Return (X, Y) of the center of cell containing provided text 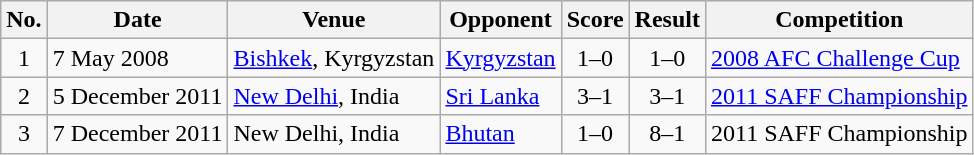
Competition (839, 20)
3 (24, 134)
Bhutan (500, 134)
Result (667, 20)
Date (138, 20)
8–1 (667, 134)
Sri Lanka (500, 96)
Opponent (500, 20)
7 December 2011 (138, 134)
7 May 2008 (138, 58)
Kyrgyzstan (500, 58)
2 (24, 96)
Bishkek, Kyrgyzstan (334, 58)
Venue (334, 20)
Score (595, 20)
1 (24, 58)
2008 AFC Challenge Cup (839, 58)
5 December 2011 (138, 96)
No. (24, 20)
